Extract the (X, Y) coordinate from the center of the cell holding the provided text.  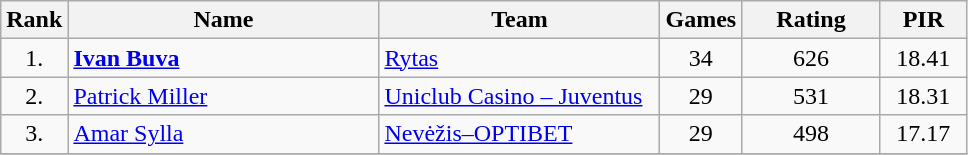
1. (34, 58)
17.17 (923, 134)
Amar Sylla (224, 134)
531 (812, 96)
Team (520, 20)
498 (812, 134)
626 (812, 58)
2. (34, 96)
Uniclub Casino – Juventus (520, 96)
Nevėžis–OPTIBET (520, 134)
18.31 (923, 96)
Rating (812, 20)
Name (224, 20)
3. (34, 134)
PIR (923, 20)
34 (701, 58)
Patrick Miller (224, 96)
Rank (34, 20)
Ivan Buva (224, 58)
Rytas (520, 58)
18.41 (923, 58)
Games (701, 20)
